For the text-containing cell, return its midpoint in (x, y) coordinate format. 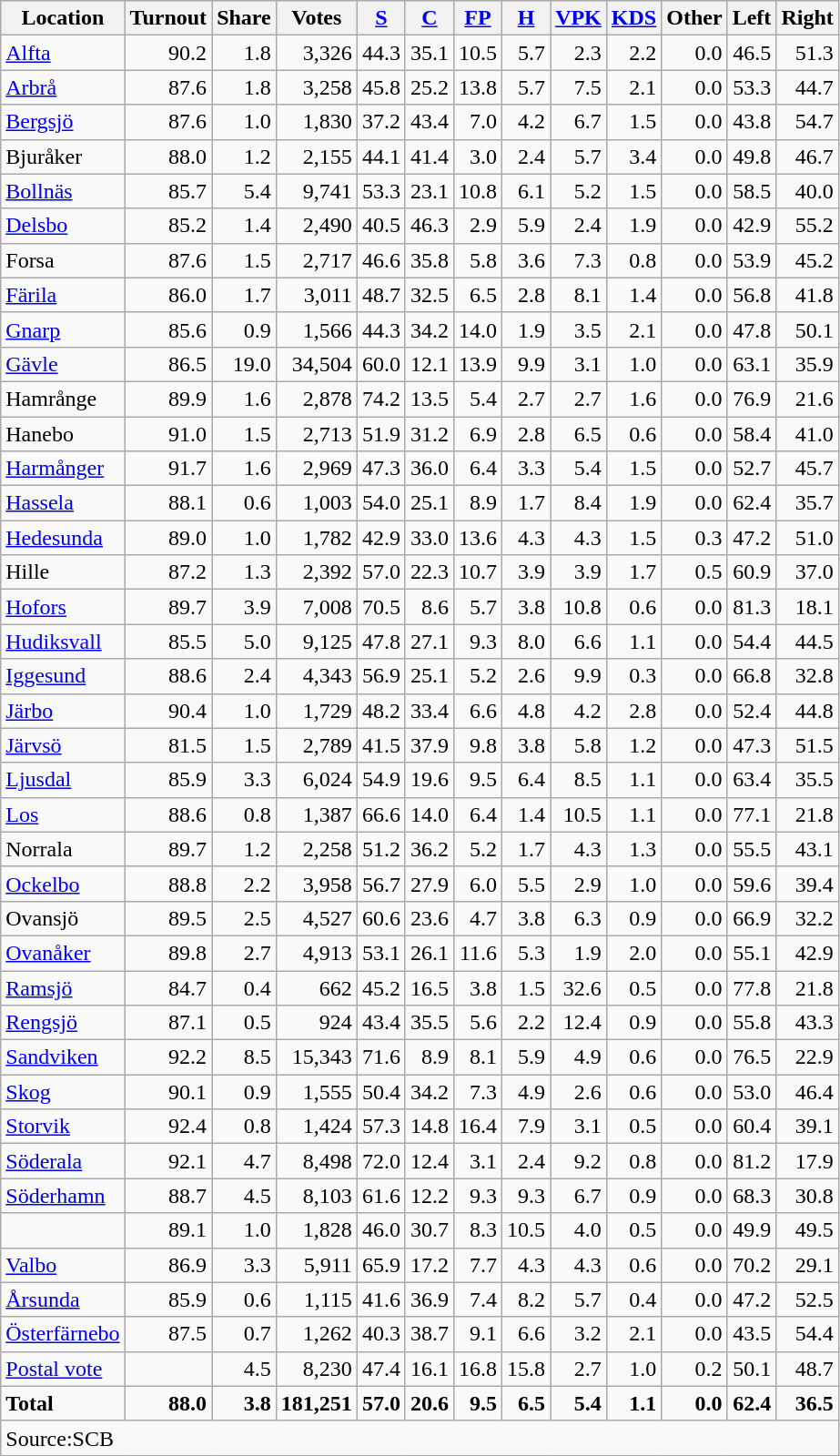
30.7 (430, 1230)
1,003 (317, 503)
0.2 (694, 1369)
Norrala (63, 849)
27.1 (430, 642)
13.5 (430, 399)
Hudiksvall (63, 642)
60.6 (380, 918)
26.1 (430, 953)
19.0 (244, 364)
9.8 (477, 745)
1,424 (317, 1127)
Turnout (168, 18)
15.8 (526, 1369)
51.2 (380, 849)
32.6 (579, 987)
40.5 (380, 226)
Söderhamn (63, 1196)
87.1 (168, 1023)
8,103 (317, 1196)
6,024 (317, 780)
41.0 (807, 434)
8.2 (526, 1299)
81.2 (752, 1161)
2,713 (317, 434)
35.1 (430, 53)
40.0 (807, 191)
15,343 (317, 1057)
41.5 (380, 745)
Rengsjö (63, 1023)
36.2 (430, 849)
41.8 (807, 295)
2,969 (317, 469)
35.9 (807, 364)
5.3 (526, 953)
4.8 (526, 711)
51.9 (380, 434)
38.7 (430, 1334)
85.6 (168, 329)
43.5 (752, 1334)
Iggesund (63, 676)
0.7 (244, 1334)
51.3 (807, 53)
66.9 (752, 918)
2.3 (579, 53)
Total (63, 1403)
44.1 (380, 157)
63.4 (752, 780)
48.2 (380, 711)
23.6 (430, 918)
56.9 (380, 676)
70.5 (380, 607)
7.7 (477, 1265)
16.1 (430, 1369)
9,125 (317, 642)
9,741 (317, 191)
Hille (63, 572)
56.8 (752, 295)
37.9 (430, 745)
1,115 (317, 1299)
1,555 (317, 1092)
13.6 (477, 538)
37.2 (380, 122)
89.0 (168, 538)
2,789 (317, 745)
29.1 (807, 1265)
8.4 (579, 503)
7,008 (317, 607)
1,387 (317, 814)
Bjuråker (63, 157)
Hamrånge (63, 399)
55.5 (752, 849)
89.9 (168, 399)
11.6 (477, 953)
21.6 (807, 399)
Location (63, 18)
71.6 (380, 1057)
Gävle (63, 364)
44.7 (807, 87)
46.6 (380, 260)
Alfta (63, 53)
18.1 (807, 607)
Järvsö (63, 745)
36.0 (430, 469)
86.9 (168, 1265)
10.7 (477, 572)
4,913 (317, 953)
54.7 (807, 122)
6.1 (526, 191)
3.5 (579, 329)
Harmånger (63, 469)
86.5 (168, 364)
36.9 (430, 1299)
2,878 (317, 399)
Right (807, 18)
20.6 (430, 1403)
43.1 (807, 849)
27.9 (430, 884)
Ovanåker (63, 953)
VPK (579, 18)
60.9 (752, 572)
53.0 (752, 1092)
9.1 (477, 1334)
8.3 (477, 1230)
36.5 (807, 1403)
Source:SCB (420, 1438)
2,717 (317, 260)
4,343 (317, 676)
52.4 (752, 711)
89.5 (168, 918)
51.0 (807, 538)
1,566 (317, 329)
4,527 (317, 918)
66.8 (752, 676)
34,504 (317, 364)
FP (477, 18)
13.8 (477, 87)
88.8 (168, 884)
86.0 (168, 295)
39.1 (807, 1127)
7.4 (477, 1299)
Skog (63, 1092)
91.7 (168, 469)
Österfärnebo (63, 1334)
81.3 (752, 607)
1,262 (317, 1334)
31.2 (430, 434)
17.2 (430, 1265)
92.4 (168, 1127)
9.2 (579, 1161)
7.5 (579, 87)
46.0 (380, 1230)
23.1 (430, 191)
35.8 (430, 260)
33.0 (430, 538)
66.6 (380, 814)
13.9 (477, 364)
22.3 (430, 572)
2,155 (317, 157)
Share (244, 18)
Los (63, 814)
85.2 (168, 226)
6.0 (477, 884)
59.6 (752, 884)
16.4 (477, 1127)
924 (317, 1023)
76.9 (752, 399)
45.8 (380, 87)
89.1 (168, 1230)
77.8 (752, 987)
65.9 (380, 1265)
43.8 (752, 122)
54.9 (380, 780)
45.7 (807, 469)
25.2 (430, 87)
Storvik (63, 1127)
Hofors (63, 607)
30.8 (807, 1196)
3,326 (317, 53)
C (430, 18)
16.8 (477, 1369)
Ovansjö (63, 918)
88.1 (168, 503)
63.1 (752, 364)
68.3 (752, 1196)
8,230 (317, 1369)
Valbo (63, 1265)
Järbo (63, 711)
46.4 (807, 1092)
90.4 (168, 711)
46.3 (430, 226)
19.6 (430, 780)
662 (317, 987)
85.5 (168, 642)
14.8 (430, 1127)
89.8 (168, 953)
32.8 (807, 676)
KDS (633, 18)
49.8 (752, 157)
55.1 (752, 953)
Söderala (63, 1161)
46.7 (807, 157)
92.2 (168, 1057)
7.0 (477, 122)
Gnarp (63, 329)
52.5 (807, 1299)
57.3 (380, 1127)
H (526, 18)
3,258 (317, 87)
58.4 (752, 434)
Bergsjö (63, 122)
70.2 (752, 1265)
85.7 (168, 191)
37.0 (807, 572)
Ramsjö (63, 987)
2,392 (317, 572)
84.7 (168, 987)
5.6 (477, 1023)
88.7 (168, 1196)
32.2 (807, 918)
49.5 (807, 1230)
60.4 (752, 1127)
55.8 (752, 1023)
3,958 (317, 884)
53.9 (752, 260)
50.4 (380, 1092)
2.0 (633, 953)
60.0 (380, 364)
35.7 (807, 503)
32.5 (430, 295)
Hedesunda (63, 538)
5.0 (244, 642)
3.2 (579, 1334)
3.4 (633, 157)
72.0 (380, 1161)
44.8 (807, 711)
74.2 (380, 399)
Ljusdal (63, 780)
Left (752, 18)
Ockelbo (63, 884)
6.9 (477, 434)
3,011 (317, 295)
92.1 (168, 1161)
1,830 (317, 122)
Sandviken (63, 1057)
81.5 (168, 745)
Votes (317, 18)
Forsa (63, 260)
2,258 (317, 849)
2.5 (244, 918)
53.1 (380, 953)
1,729 (317, 711)
44.5 (807, 642)
12.1 (430, 364)
55.2 (807, 226)
6.3 (579, 918)
33.4 (430, 711)
8.0 (526, 642)
3.6 (526, 260)
Delsbo (63, 226)
181,251 (317, 1403)
3.0 (477, 157)
8,498 (317, 1161)
41.4 (430, 157)
54.0 (380, 503)
2,490 (317, 226)
Other (694, 18)
8.6 (430, 607)
5,911 (317, 1265)
S (380, 18)
76.5 (752, 1057)
87.5 (168, 1334)
58.5 (752, 191)
17.9 (807, 1161)
Hassela (63, 503)
91.0 (168, 434)
41.6 (380, 1299)
51.5 (807, 745)
Hanebo (63, 434)
87.2 (168, 572)
4.0 (579, 1230)
77.1 (752, 814)
Årsunda (63, 1299)
56.7 (380, 884)
1,782 (317, 538)
5.5 (526, 884)
Bollnäs (63, 191)
46.5 (752, 53)
16.5 (430, 987)
22.9 (807, 1057)
12.2 (430, 1196)
43.3 (807, 1023)
49.9 (752, 1230)
7.9 (526, 1127)
61.6 (380, 1196)
39.4 (807, 884)
1,828 (317, 1230)
Arbrå (63, 87)
Postal vote (63, 1369)
40.3 (380, 1334)
Färila (63, 295)
90.2 (168, 53)
90.1 (168, 1092)
52.7 (752, 469)
47.4 (380, 1369)
